Capture the cell that displays the provided text and extract its [x, y] central coordinate. 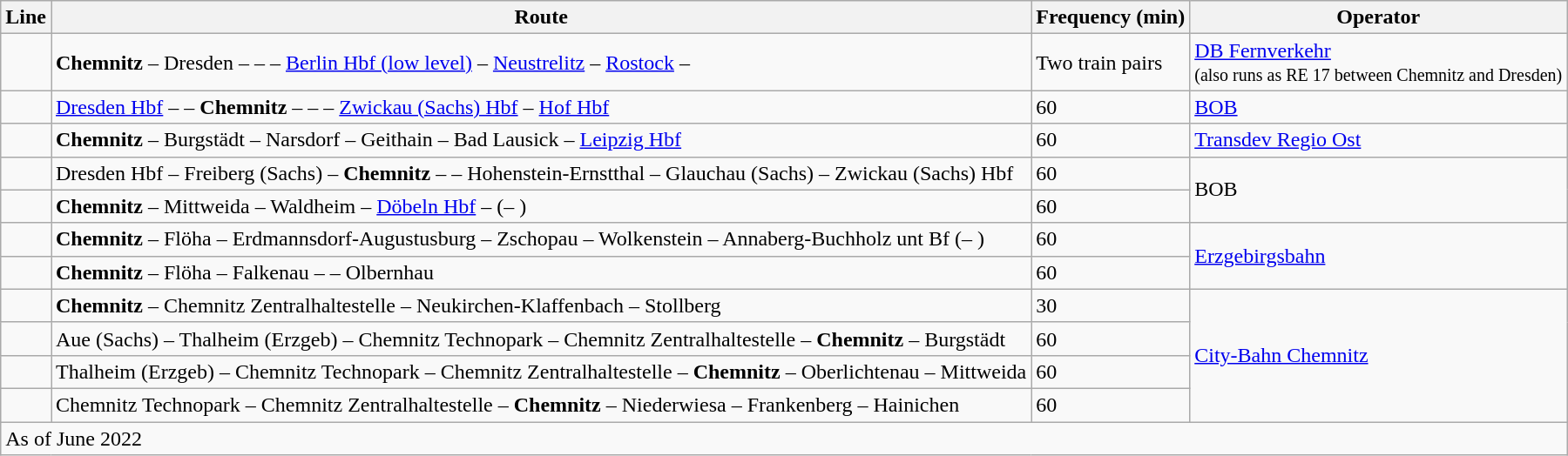
Chemnitz – Dresden – – – Berlin Hbf (low level) – Neustrelitz – Rostock – [540, 63]
Chemnitz – Burgstädt – Narsdorf – Geithain – Bad Lausick – Leipzig Hbf [540, 140]
Chemnitz – Flöha – Erdmannsdorf-Augustusburg – Zschopau – Wolkenstein – Annaberg-Buchholz unt Bf (– ) [540, 239]
DB Fernverkehr (also runs as RE 17 between Chemnitz and Dresden) [1378, 63]
Route [540, 17]
Dresden Hbf – Freiberg (Sachs) – Chemnitz – – Hohenstein-Ernstthal – Glauchau (Sachs) – Zwickau (Sachs) Hbf [540, 173]
Frequency (min) [1111, 17]
Operator [1378, 17]
Aue (Sachs) – Thalheim (Erzgeb) – Chemnitz Technopark – Chemnitz Zentralhaltestelle – Chemnitz – Burgstädt [540, 339]
Chemnitz – Mittweida – Waldheim – Döbeln Hbf – (– ) [540, 206]
Chemnitz – Flöha – Falkenau – – Olbernhau [540, 272]
As of June 2022 [784, 438]
Chemnitz Technopark – Chemnitz Zentralhaltestelle – Chemnitz – Niederwiesa – Frankenberg – Hainichen [540, 405]
Transdev Regio Ost [1378, 140]
Thalheim (Erzgeb) – Chemnitz Technopark – Chemnitz Zentralhaltestelle – Chemnitz – Oberlichtenau – Mittweida [540, 372]
Chemnitz – Chemnitz Zentralhaltestelle – Neukirchen-Klaffenbach – Stollberg [540, 305]
City-Bahn Chemnitz [1378, 355]
30 [1111, 305]
Dresden Hbf – – Chemnitz – – – Zwickau (Sachs) Hbf – Hof Hbf [540, 107]
Erzgebirgsbahn [1378, 256]
Two train pairs [1111, 63]
Line [26, 17]
